For the text-containing cell, return its midpoint in [X, Y] coordinate format. 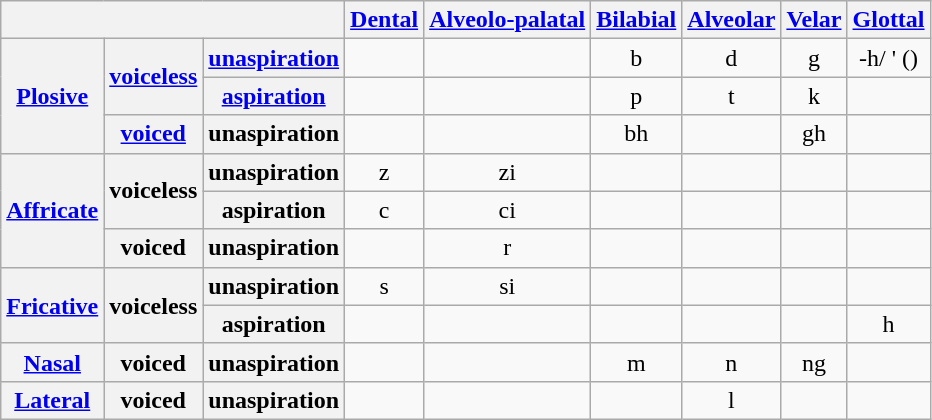
n [732, 362]
-h/ ' () [888, 58]
bh [636, 134]
gh [814, 134]
l [732, 400]
c [384, 210]
Fricative [52, 305]
Bilabial [636, 20]
g [814, 58]
Alveolo-palatal [508, 20]
b [636, 58]
Nasal [52, 362]
ci [508, 210]
Lateral [52, 400]
Velar [814, 20]
s [384, 286]
zi [508, 172]
t [732, 96]
k [814, 96]
Alveolar [732, 20]
z [384, 172]
d [732, 58]
ng [814, 362]
r [508, 248]
m [636, 362]
Dental [384, 20]
si [508, 286]
Glottal [888, 20]
Affricate [52, 210]
Plosive [52, 96]
h [888, 324]
p [636, 96]
